Determine the (X, Y) coordinate at the center of the cell enclosing the given text.  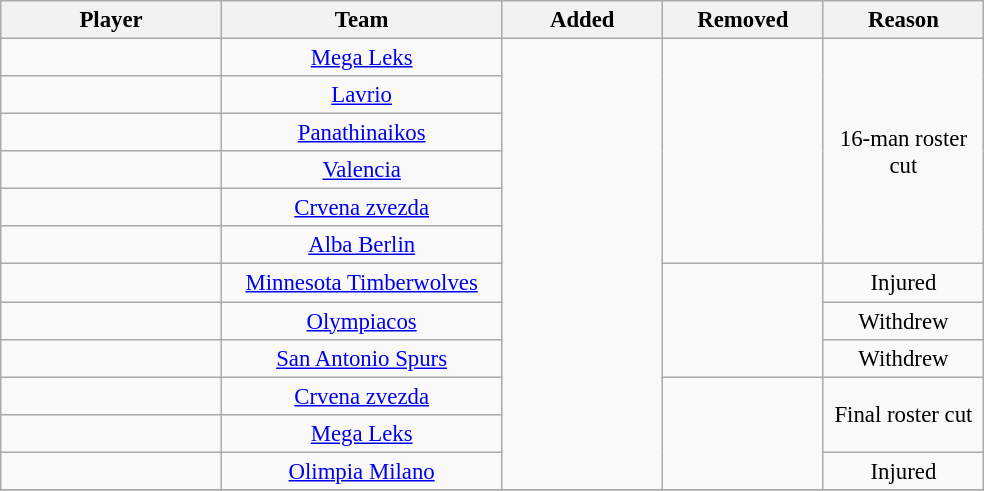
Reason (904, 20)
Team (362, 20)
Minnesota Timberwolves (362, 283)
16-man roster cut (904, 152)
Player (112, 20)
Olympiacos (362, 321)
San Antonio Spurs (362, 358)
Olimpia Milano (362, 471)
Lavrio (362, 95)
Alba Berlin (362, 245)
Final roster cut (904, 414)
Valencia (362, 170)
Added (582, 20)
Removed (744, 20)
Panathinaikos (362, 133)
